Pinpoint the cell where the given text exists, returning its (X, Y) midpoint coordinate. 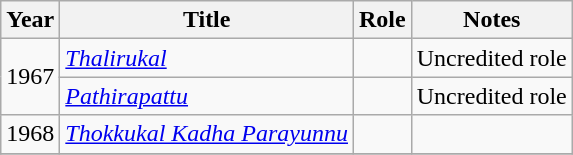
Thalirukal (207, 58)
Notes (492, 20)
Pathirapattu (207, 96)
Role (383, 20)
1967 (30, 77)
Year (30, 20)
Title (207, 20)
1968 (30, 134)
Thokkukal Kadha Parayunnu (207, 134)
